For the text-containing cell, return its midpoint in (x, y) coordinate format. 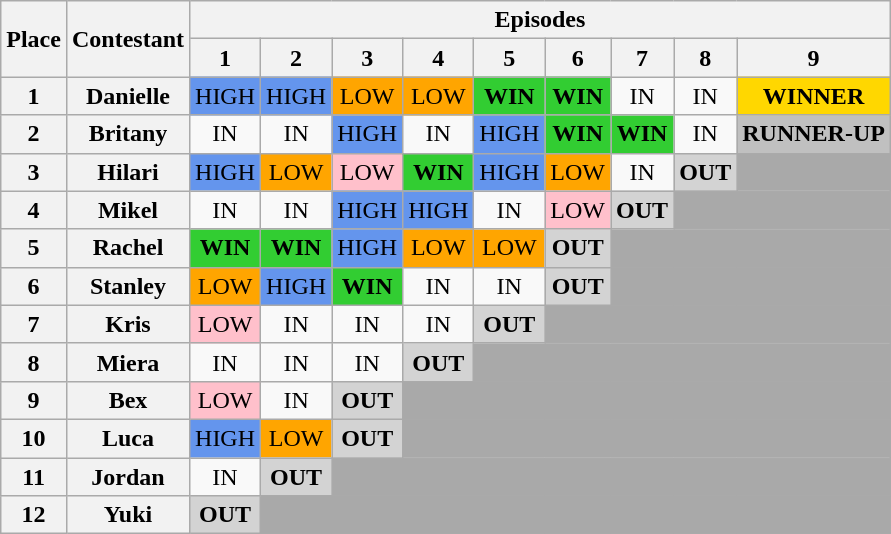
Rachel (128, 248)
Place (34, 39)
Danielle (128, 96)
Episodes (540, 20)
10 (34, 438)
Miera (128, 362)
Hilari (128, 172)
Bex (128, 400)
Luca (128, 438)
Contestant (128, 39)
Britany (128, 134)
11 (34, 477)
Yuki (128, 515)
Stanley (128, 286)
12 (34, 515)
Mikel (128, 210)
RUNNER-UP (814, 134)
Jordan (128, 477)
WINNER (814, 96)
Kris (128, 324)
